Pinpoint the cell where the given text exists, returning its [X, Y] midpoint coordinate. 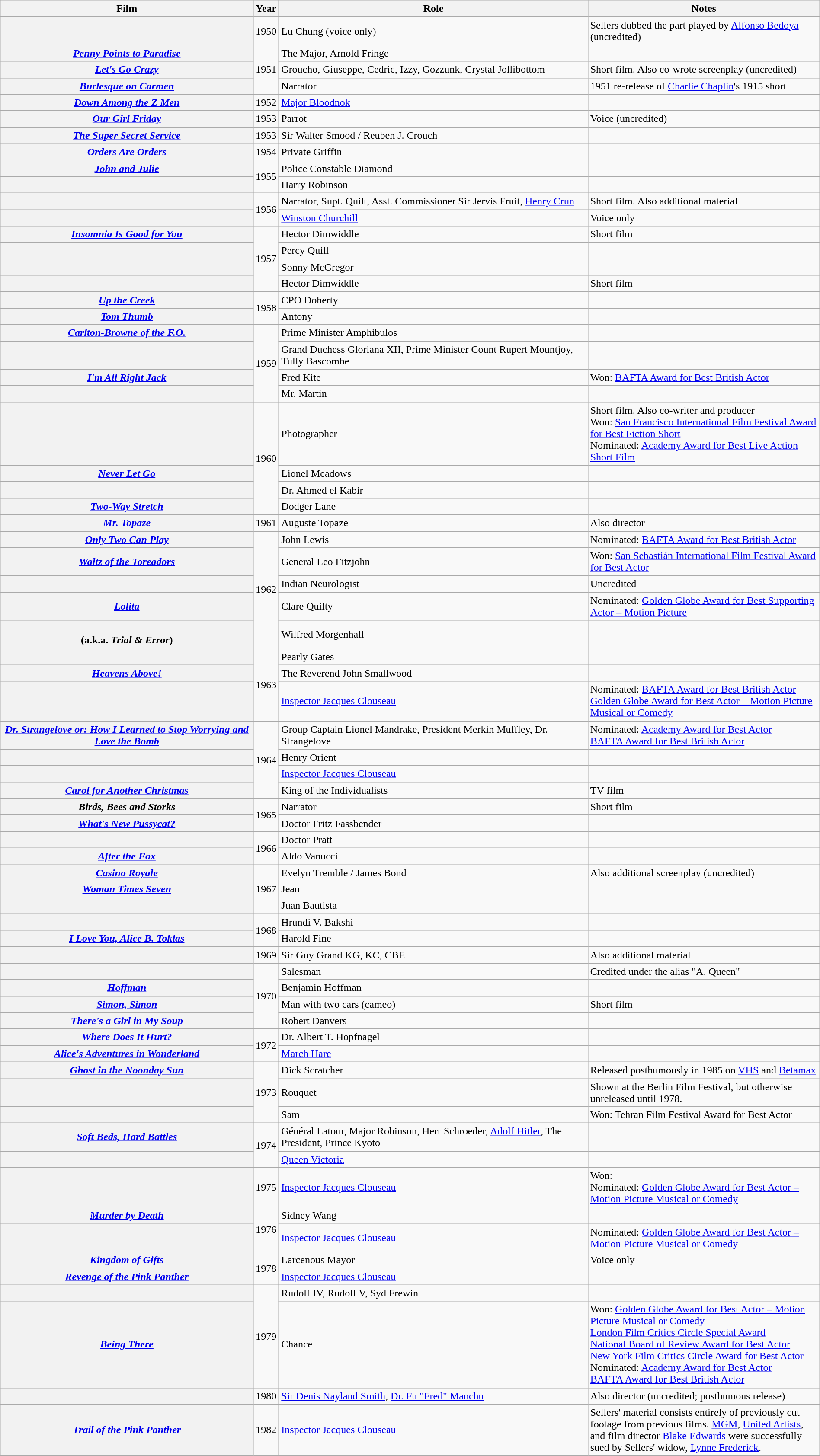
Tom Thumb [127, 316]
1950 [266, 31]
Short film. Also co-wrote screenplay (uncredited) [704, 70]
Lu Chung (voice only) [433, 31]
Also additional material [704, 955]
Harold Fine [433, 939]
Won: Tehran Film Festival Award for Best Actor [704, 1114]
1960 [266, 458]
Notes [704, 9]
Also director (uncredited; posthumous release) [704, 1396]
Our Girl Friday [127, 119]
Wilfred Morgenhall [433, 635]
1975 [266, 1188]
Nominated: BAFTA Award for Best British Actor [704, 539]
Also director [704, 523]
Man with two cars (cameo) [433, 1004]
Never Let Go [127, 473]
General Leo Fitzjohn [433, 562]
Trail of the Pink Panther [127, 1430]
Sir Walter Smood / Reuben J. Crouch [433, 135]
John and Julie [127, 168]
Doctor Fritz Fassbender [433, 823]
Clare Quilty [433, 606]
Orders Are Orders [127, 152]
Indian Neurologist [433, 584]
Mr. Topaze [127, 523]
Casino Royale [127, 873]
Salesman [433, 971]
Queen Victoria [433, 1159]
1974 [266, 1145]
I Love You, Alice B. Toklas [127, 939]
Alice's Adventures in Wonderland [127, 1054]
Rudolf IV, Rudolf V, Syd Frewin [433, 1293]
After the Fox [127, 856]
1964 [266, 760]
There's a Girl in My Soup [127, 1021]
1961 [266, 523]
1973 [266, 1092]
Narrator, Supt. Quilt, Asst. Commissioner Sir Jervis Fruit, Henry Crun [433, 201]
CPO Doherty [433, 300]
Year [266, 9]
Burlesque on Carmen [127, 86]
Hrundi V. Bakshi [433, 922]
1958 [266, 308]
Ghost in the Noonday Sun [127, 1070]
Auguste Topaze [433, 523]
Carol for Another Christmas [127, 790]
Nominated: Golden Globe Award for Best Supporting Actor – Motion Picture [704, 606]
Role [433, 9]
Where Does It Hurt? [127, 1037]
Nominated: Golden Globe Award for Best Actor – Motion Picture Musical or Comedy [704, 1238]
Shown at the Berlin Film Festival, but otherwise unreleased until 1978. [704, 1092]
Carlton-Browne of the F.O. [127, 333]
Released posthumously in 1985 on VHS and Betamax [704, 1070]
1959 [266, 363]
Insomnia Is Good for You [127, 234]
Murder by Death [127, 1216]
Pearly Gates [433, 657]
What's New Pussycat? [127, 823]
Photographer [433, 434]
Evelyn Tremble / James Bond [433, 873]
Police Constable Diamond [433, 168]
Only Two Can Play [127, 539]
Woman Times Seven [127, 889]
Voice (uncredited) [704, 119]
Sonny McGregor [433, 267]
Two-Way Stretch [127, 506]
The Super Secret Service [127, 135]
1955 [266, 176]
Up the Creek [127, 300]
The Reverend John Smallwood [433, 673]
Sidney Wang [433, 1216]
Dodger Lane [433, 506]
Rouquet [433, 1092]
Juan Bautista [433, 906]
Revenge of the Pink Panther [127, 1277]
Won: San Sebastián International Film Festival Award for Best Actor [704, 562]
Lionel Meadows [433, 473]
Let's Go Crazy [127, 70]
Being There [127, 1344]
March Hare [433, 1054]
Sam [433, 1114]
Chance [433, 1344]
Nominated: Academy Award for Best Actor BAFTA Award for Best British Actor [704, 735]
Credited under the alias "A. Queen" [704, 971]
Prime Minister Amphibulos [433, 333]
Penny Points to Paradise [127, 53]
Dr. Ahmed el Kabir [433, 490]
Hoffman [127, 988]
1963 [266, 685]
1962 [266, 590]
TV film [704, 790]
1952 [266, 102]
Waltz of the Toreadors [127, 562]
Dr. Albert T. Hopfnagel [433, 1037]
1976 [266, 1229]
Robert Danvers [433, 1021]
1978 [266, 1268]
Won: Nominated: Golden Globe Award for Best Actor – Motion Picture Musical or Comedy [704, 1188]
Groucho, Giuseppe, Cedric, Izzy, Gozzunk, Crystal Jollibottom [433, 70]
Jean [433, 889]
The Major, Arnold Fringe [433, 53]
Lolita [127, 606]
1969 [266, 955]
Larcenous Mayor [433, 1260]
Dr. Strangelove or: How I Learned to Stop Worrying and Love the Bomb [127, 735]
1965 [266, 815]
1951 re-release of Charlie Chaplin's 1915 short [704, 86]
Won: BAFTA Award for Best British Actor [704, 377]
Sir Guy Grand KG, KC, CBE [433, 955]
Général Latour, Major Robinson, Herr Schroeder, Adolf Hitler, The President, Prince Kyoto [433, 1137]
Benjamin Hoffman [433, 988]
Private Griffin [433, 152]
Birds, Bees and Storks [127, 807]
Sellers dubbed the part played by Alfonso Bedoya (uncredited) [704, 31]
Percy Quill [433, 251]
Major Bloodnok [433, 102]
I'm All Right Jack [127, 377]
Down Among the Z Men [127, 102]
Sir Denis Nayland Smith, Dr. Fu "Fred" Manchu [433, 1396]
Grand Duchess Gloriana XII, Prime Minister Count Rupert Mountjoy, Tully Bascombe [433, 355]
Fred Kite [433, 377]
Aldo Vanucci [433, 856]
1979 [266, 1336]
Uncredited [704, 584]
1954 [266, 152]
1956 [266, 209]
Winston Churchill [433, 217]
Dick Scratcher [433, 1070]
King of the Individualists [433, 790]
Harry Robinson [433, 185]
Simon, Simon [127, 1004]
1967 [266, 889]
Kingdom of Gifts [127, 1260]
1957 [266, 259]
(a.k.a. Trial & Error) [127, 635]
Henry Orient [433, 757]
Also additional screenplay (uncredited) [704, 873]
1968 [266, 930]
Soft Beds, Hard Battles [127, 1137]
Doctor Pratt [433, 840]
Mr. Martin [433, 394]
1980 [266, 1396]
1972 [266, 1045]
Parrot [433, 119]
Antony [433, 316]
Film [127, 9]
Group Captain Lionel Mandrake, President Merkin Muffley, Dr. Strangelove [433, 735]
1982 [266, 1430]
Short film. Also additional material [704, 201]
Heavens Above! [127, 673]
Nominated: BAFTA Award for Best British Actor Golden Globe Award for Best Actor – Motion Picture Musical or Comedy [704, 701]
1966 [266, 848]
1970 [266, 996]
John Lewis [433, 539]
1951 [266, 70]
